For the text-containing cell, return its midpoint in [x, y] coordinate format. 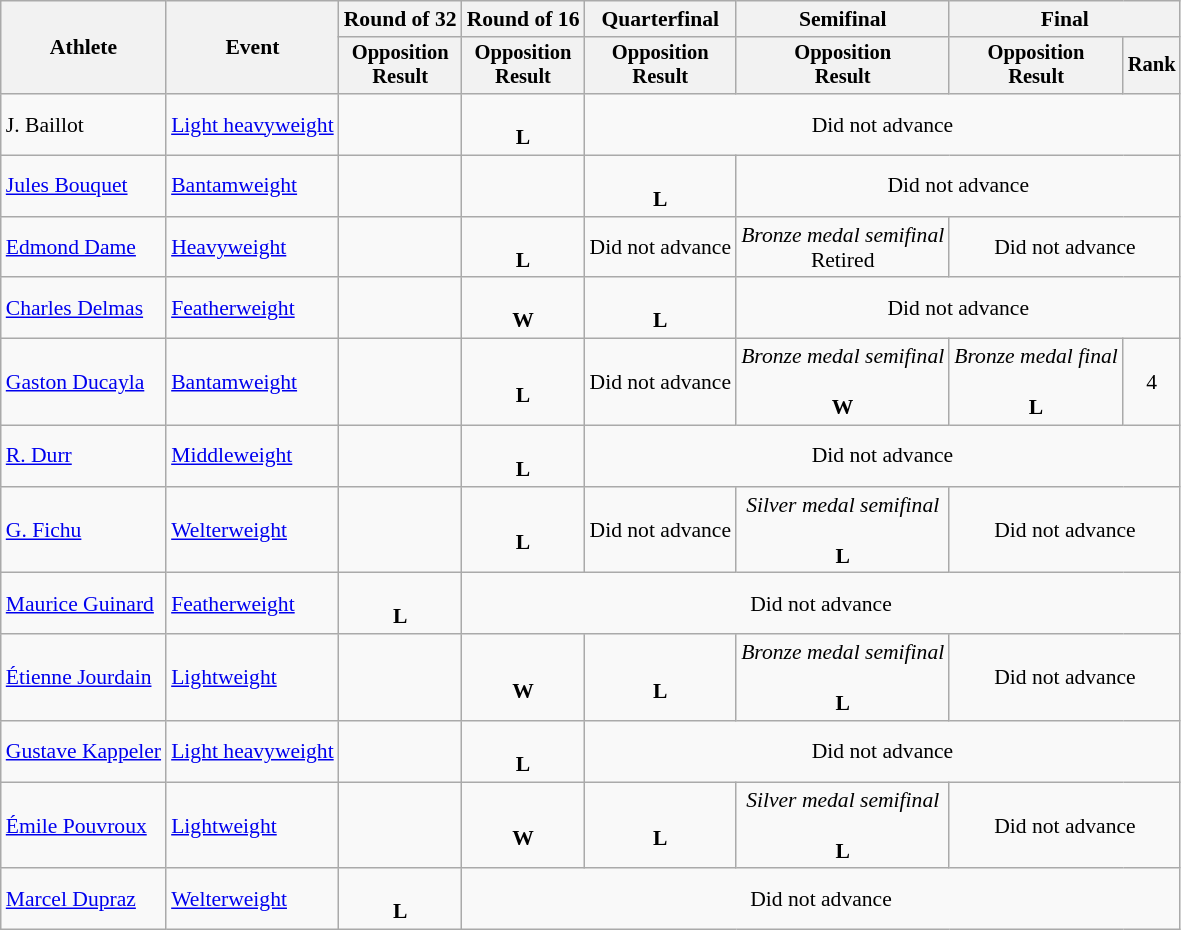
Heavyweight [252, 248]
R. Durr [84, 456]
4 [1152, 382]
Quarterfinal [660, 19]
Edmond Dame [84, 248]
Gaston Ducayla [84, 382]
Event [252, 48]
Athlete [84, 48]
Semifinal [842, 19]
Charles Delmas [84, 308]
Marcel Dupraz [84, 900]
Round of 16 [524, 19]
G. Fichu [84, 530]
Bronze medal semifinal W [842, 382]
Émile Pouvroux [84, 826]
Bronze medal semifinal L [842, 678]
Jules Bouquet [84, 186]
Maurice Guinard [84, 604]
Round of 32 [400, 19]
Final [1064, 19]
Rank [1152, 66]
Bronze medal final L [1036, 382]
Étienne Jourdain [84, 678]
Gustave Kappeler [84, 752]
J. Baillot [84, 124]
Bronze medal semifinal Retired [842, 248]
Middleweight [252, 456]
